Identify which cell holds the provided text, then report its [x, y] central coordinate. 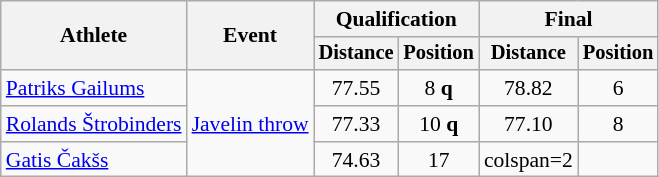
8 [618, 124]
Qualification [396, 19]
6 [618, 88]
77.10 [528, 124]
Event [250, 36]
8 q [438, 88]
Javelin throw [250, 124]
77.33 [356, 124]
10 q [438, 124]
78.82 [528, 88]
Final [568, 19]
Rolands Štrobinders [94, 124]
77.55 [356, 88]
Patriks Gailums [94, 88]
Athlete [94, 36]
